Scan for the cell matching the given text and deliver its (x, y) coordinate at center. 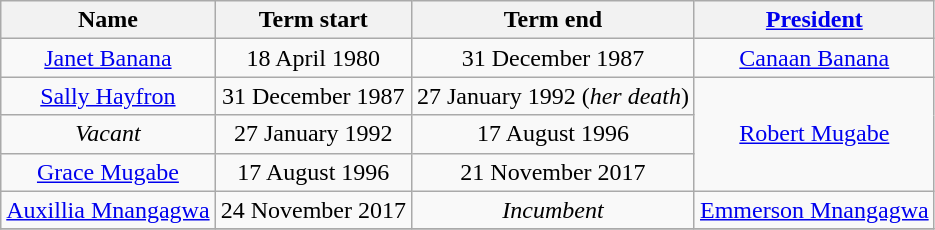
Incumbent (552, 210)
21 November 2017 (552, 172)
18 April 1980 (313, 58)
Janet Banana (108, 58)
Grace Mugabe (108, 172)
Term end (552, 20)
Name (108, 20)
Term start (313, 20)
Sally Hayfron (108, 96)
27 January 1992 (313, 134)
President (814, 20)
Canaan Banana (814, 58)
Robert Mugabe (814, 134)
Vacant (108, 134)
24 November 2017 (313, 210)
Auxillia Mnangagwa (108, 210)
27 January 1992 (her death) (552, 96)
Emmerson Mnangagwa (814, 210)
